Locate the cell with the specified text and output its [X, Y] center coordinate. 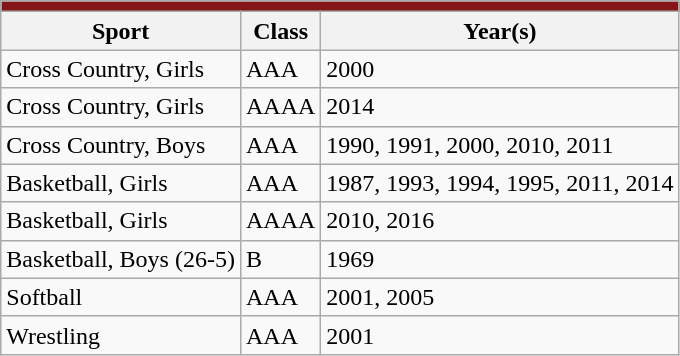
B [280, 259]
2010, 2016 [500, 221]
Wrestling [121, 335]
2001, 2005 [500, 297]
2001 [500, 335]
1969 [500, 259]
Sport [121, 31]
2014 [500, 107]
Year(s) [500, 31]
Softball [121, 297]
2000 [500, 69]
1990, 1991, 2000, 2010, 2011 [500, 145]
Class [280, 31]
1987, 1993, 1994, 1995, 2011, 2014 [500, 183]
Cross Country, Boys [121, 145]
Basketball, Boys (26-5) [121, 259]
